Capture the cell that displays the provided text and extract its (x, y) central coordinate. 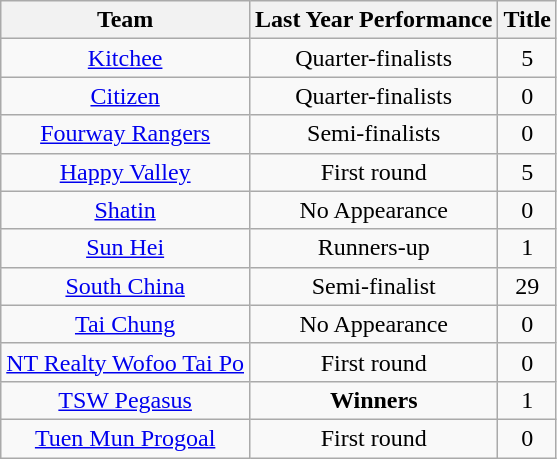
Runners-up (374, 248)
NT Realty Wofoo Tai Po (126, 362)
Semi-finalist (374, 286)
29 (528, 286)
Fourway Rangers (126, 134)
TSW Pegasus (126, 400)
South China (126, 286)
Kitchee (126, 58)
Winners (374, 400)
Citizen (126, 96)
Semi-finalists (374, 134)
Sun Hei (126, 248)
Tuen Mun Progoal (126, 438)
Last Year Performance (374, 20)
Title (528, 20)
Tai Chung (126, 324)
Happy Valley (126, 172)
Shatin (126, 210)
Team (126, 20)
